Return (x, y) of the center of cell containing provided text 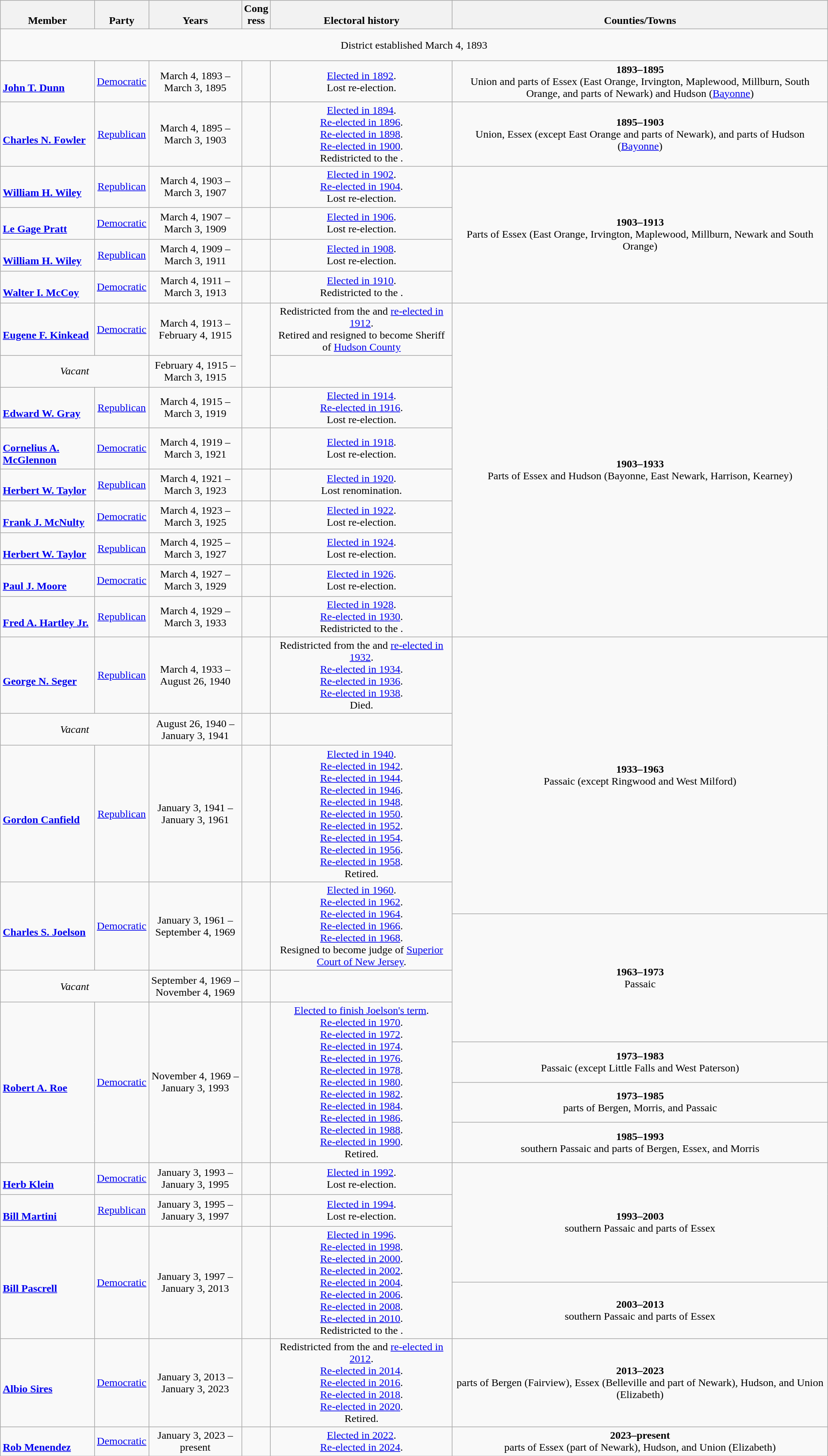
Congress (256, 15)
Eugene F. Kinkead (48, 329)
1895–1903Union, Essex (except East Orange and parts of Newark), and parts of Hudson (Bayonne) (640, 134)
1963–1973Passaic (640, 978)
Charles N. Fowler (48, 134)
Gordon Canfield (48, 813)
March 4, 1929 –March 3, 1933 (195, 616)
Herb Klein (48, 1178)
March 4, 1913 –February 4, 1915 (195, 329)
Elected in 1928.Re-elected in 1930.Redistricted to the . (362, 616)
Elected in 1906.Lost re-election. (362, 223)
Le Gage Pratt (48, 223)
January 3, 1993 –January 3, 1995 (195, 1178)
Elected in 1892.Lost re-election. (362, 81)
2023–presentparts of Essex (part of Newark), Hudson, and Union (Elizabeth) (640, 1442)
Elected in 1920.Lost renomination. (362, 485)
Robert A. Roe (48, 1082)
Bill Pascrell (48, 1282)
Fred A. Hartley Jr. (48, 616)
Elected in 1924.Lost re-election. (362, 548)
March 4, 1909 –March 3, 1911 (195, 255)
November 4, 1969 –January 3, 1993 (195, 1082)
Edward W. Gray (48, 408)
Elected in 1960.Re-elected in 1962.Re-elected in 1964.Re-elected in 1966.Re-elected in 1968.Resigned to become judge of Superior Court of New Jersey. (362, 926)
August 26, 1940 –January 3, 1941 (195, 729)
Bill Martini (48, 1210)
March 4, 1893 –March 3, 1895 (195, 81)
Redistricted from the and re-elected in 1912.Retired and resigned to become Sheriff of Hudson County (362, 329)
1993–2003southern Passaic and parts of Essex (640, 1222)
January 3, 1941 –January 3, 1961 (195, 813)
George N. Seger (48, 675)
Elected in 1992.Lost re-election. (362, 1178)
Walter I. McCoy (48, 287)
March 4, 1895 –March 3, 1903 (195, 134)
Party (122, 15)
1985–1993southern Passaic and parts of Bergen, Essex, and Morris (640, 1143)
Rob Menendez (48, 1442)
Frank J. McNulty (48, 516)
March 4, 1919 –March 3, 1921 (195, 448)
Elected in 1922.Lost re-election. (362, 516)
Counties/Towns (640, 15)
1893–1895Union and parts of Essex (East Orange, Irvington, Maplewood, Millburn, South Orange, and parts of Newark) and Hudson (Bayonne) (640, 81)
March 4, 1925 –March 3, 1927 (195, 548)
February 4, 1915 –March 3, 1915 (195, 371)
2013–2023parts of Bergen (Fairview), Essex (Belleville and part of Newark), Hudson, and Union (Elizabeth) (640, 1383)
Electoral history (362, 15)
Years (195, 15)
March 4, 1933 –August 26, 1940 (195, 675)
March 4, 1911 –March 3, 1913 (195, 287)
1933–1963Passaic (except Ringwood and West Milford) (640, 775)
2003–2013southern Passaic and parts of Essex (640, 1311)
March 4, 1907 –March 3, 1909 (195, 223)
January 3, 2023 –present (195, 1442)
January 3, 2013 –January 3, 2023 (195, 1383)
Redistricted from the and re-elected in 2012.Re-elected in 2014.Re-elected in 2016.Re-elected in 2018.Re-elected in 2020.Retired. (362, 1383)
March 4, 1927 –March 3, 1929 (195, 580)
Elected in 1994.Lost re-election. (362, 1210)
1903–1913Parts of Essex (East Orange, Irvington, Maplewood, Millburn, Newark and South Orange) (640, 235)
March 4, 1923 –March 3, 1925 (195, 516)
District established March 4, 1893 (414, 45)
1973–1983Passaic (except Little Falls and West Paterson) (640, 1062)
Elected in 1910.Redistricted to the . (362, 287)
March 4, 1903 –March 3, 1907 (195, 187)
January 3, 1995 –January 3, 1997 (195, 1210)
Charles S. Joelson (48, 926)
John T. Dunn (48, 81)
Elected in 1894.Re-elected in 1896.Re-elected in 1898.Re-elected in 1900.Redistricted to the . (362, 134)
Cornelius A. McGlennon (48, 448)
Elected in 1908.Lost re-election. (362, 255)
January 3, 1961 –September 4, 1969 (195, 926)
Paul J. Moore (48, 580)
Elected in 2022.Re-elected in 2024. (362, 1442)
1973–1985parts of Bergen, Morris, and Passaic (640, 1102)
Albio Sires (48, 1383)
March 4, 1921 –March 3, 1923 (195, 485)
January 3, 1997 –January 3, 2013 (195, 1282)
Member (48, 15)
Elected in 1918.Lost re-election. (362, 448)
Elected in 1926.Lost re-election. (362, 580)
September 4, 1969 –November 4, 1969 (195, 986)
Elected in 1902.Re-elected in 1904.Lost re-election. (362, 187)
Elected in 1914.Re-elected in 1916.Lost re-election. (362, 408)
Redistricted from the and re-elected in 1932.Re-elected in 1934.Re-elected in 1936.Re-elected in 1938.Died. (362, 675)
March 4, 1915 –March 3, 1919 (195, 408)
1903–1933Parts of Essex and Hudson (Bayonne, East Newark, Harrison, Kearney) (640, 470)
